Return the [x, y] coordinate for the center point of the cell that contains the specified text.  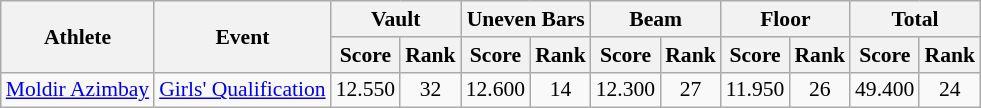
Girls' Qualification [242, 90]
24 [950, 90]
32 [430, 90]
12.550 [366, 90]
49.400 [884, 90]
Moldir Azimbay [78, 90]
12.300 [626, 90]
27 [690, 90]
Vault [396, 19]
Beam [656, 19]
26 [820, 90]
Uneven Bars [526, 19]
11.950 [756, 90]
Event [242, 36]
Floor [786, 19]
Athlete [78, 36]
Total [915, 19]
12.600 [496, 90]
14 [560, 90]
